Detect which cell encompasses the target text, then output its [x, y] center coordinate. 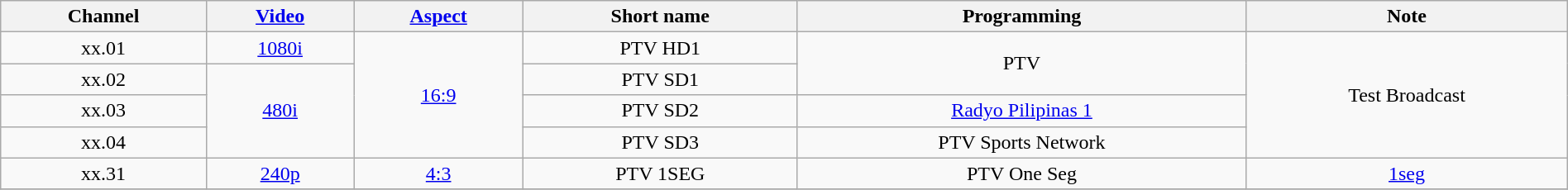
4:3 [438, 173]
PTV [1022, 64]
Short name [660, 17]
Programming [1022, 17]
PTV One Seg [1022, 173]
xx.03 [104, 111]
PTV SD1 [660, 79]
xx.31 [104, 173]
Video [280, 17]
PTV HD1 [660, 48]
PTV SD2 [660, 111]
480i [280, 111]
Aspect [438, 17]
240p [280, 173]
Test Broadcast [1407, 95]
Radyo Pilipinas 1 [1022, 111]
PTV 1SEG [660, 173]
1seg [1407, 173]
PTV SD3 [660, 142]
xx.02 [104, 79]
xx.04 [104, 142]
xx.01 [104, 48]
16:9 [438, 95]
1080i [280, 48]
Channel [104, 17]
Note [1407, 17]
PTV Sports Network [1022, 142]
